Search for the cell housing the specified text and yield its (x, y) center coordinate. 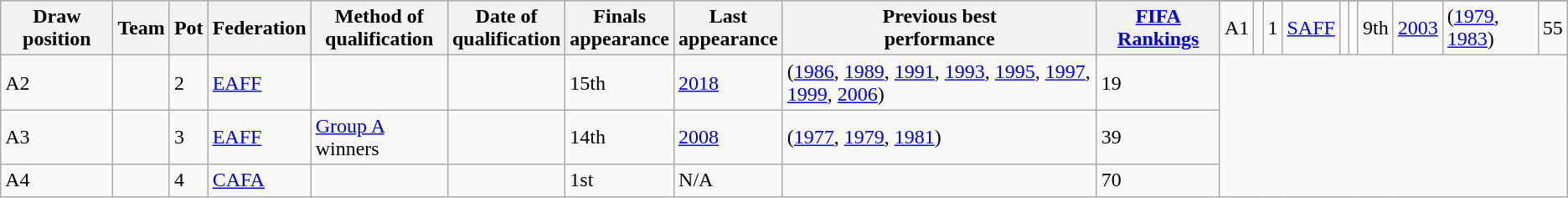
A2 (57, 82)
A4 (57, 180)
4 (188, 180)
15th (620, 82)
2 (188, 82)
39 (1158, 138)
A3 (57, 138)
(1986, 1989, 1991, 1993, 1995, 1997, 1999, 2006) (940, 82)
(1977, 1979, 1981) (940, 138)
3 (188, 138)
Previous bestperformance (940, 29)
Federation (260, 29)
FIFA Rankings (1158, 29)
Finalsappearance (620, 29)
Group A winners (379, 138)
Pot (188, 29)
2003 (1417, 29)
SAFF (1311, 29)
9th (1375, 29)
2018 (729, 82)
N/A (729, 180)
A1 (1236, 29)
19 (1158, 82)
55 (1553, 29)
Team (142, 29)
2008 (729, 138)
Date ofqualification (506, 29)
Lastappearance (729, 29)
1 (1273, 29)
14th (620, 138)
CAFA (260, 180)
Draw position (57, 29)
Method ofqualification (379, 29)
70 (1158, 180)
(1979, 1983) (1490, 29)
1st (620, 180)
